Capture the cell that displays the provided text and extract its [X, Y] central coordinate. 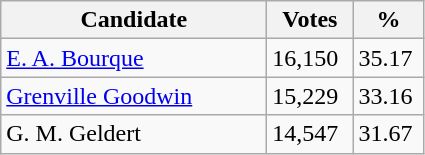
31.67 [388, 134]
E. A. Bourque [134, 58]
% [388, 20]
16,150 [310, 58]
Grenville Goodwin [134, 96]
Votes [310, 20]
15,229 [310, 96]
Candidate [134, 20]
33.16 [388, 96]
G. M. Geldert [134, 134]
35.17 [388, 58]
14,547 [310, 134]
